Pinpoint the cell where the given text exists, returning its (X, Y) midpoint coordinate. 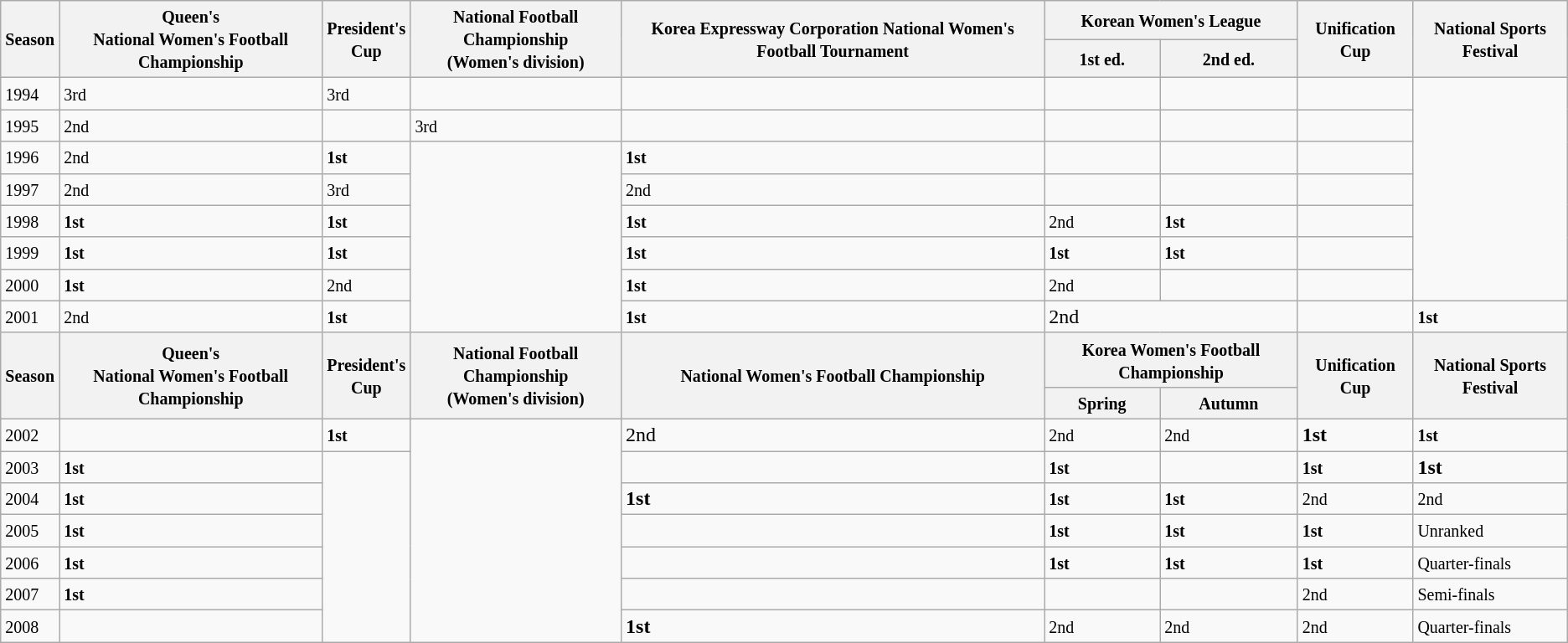
2nd ed. (1230, 59)
2004 (30, 499)
1995 (30, 126)
2002 (30, 435)
2006 (30, 563)
2005 (30, 531)
2008 (30, 626)
Autumn (1230, 403)
Korea Women's Football Championship (1171, 360)
1996 (30, 157)
2003 (30, 466)
1999 (30, 253)
1997 (30, 189)
1994 (30, 94)
1998 (30, 221)
Spring (1102, 403)
Semi-finals (1490, 594)
2001 (30, 316)
Unranked (1490, 531)
Korean Women's League (1171, 20)
Korea Expressway Corporation National Women's Football Tournament (833, 39)
1st ed. (1102, 59)
2000 (30, 285)
National Women's Football Championship (833, 375)
2007 (30, 594)
